Return the [X, Y] coordinate for the center point of the cell that contains the specified text.  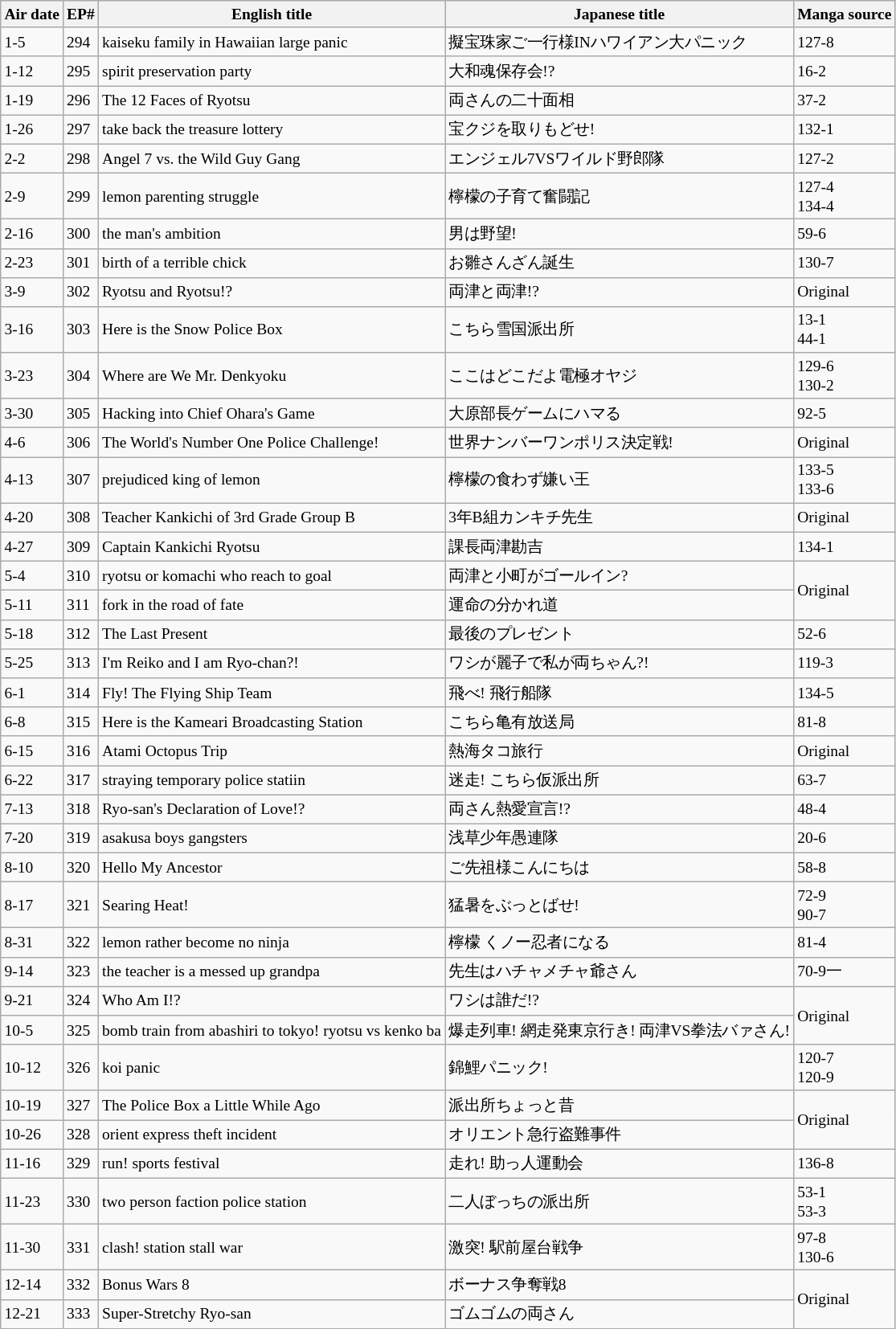
304 [80, 376]
Japanese title [620, 14]
4-27 [32, 546]
Where are We Mr. Denkyoku [272, 376]
迷走! こちら仮派出所 [620, 779]
134-5 [845, 693]
Ryotsu and Ryotsu!? [272, 292]
130-7 [845, 263]
こちら雪国派出所 [620, 329]
9-14 [32, 971]
1-19 [32, 100]
The Last Present [272, 634]
296 [80, 100]
The 12 Faces of Ryotsu [272, 100]
315 [80, 722]
81-4 [845, 943]
300 [80, 234]
58-8 [845, 867]
330 [80, 1200]
lemon rather become no ninja [272, 943]
宝クジを取りもどせ! [620, 129]
Hacking into Chief Ohara's Game [272, 413]
Fly! The Flying Ship Team [272, 693]
エンジェル7VSワイルド野郎隊 [620, 158]
308 [80, 517]
2-9 [32, 196]
5-18 [32, 634]
70-9一 [845, 971]
295 [80, 71]
the man's ambition [272, 234]
大和魂保存会!? [620, 71]
324 [80, 1000]
課長両津勘吉 [620, 546]
299 [80, 196]
Teacher Kankichi of 3rd Grade Group B [272, 517]
2-23 [32, 263]
305 [80, 413]
派出所ちょっと昔 [620, 1105]
3-9 [32, 292]
294 [80, 42]
59-6 [845, 234]
最後のプレゼント [620, 634]
8-17 [32, 905]
Bonus Wars 8 [272, 1285]
clash! station stall war [272, 1247]
13-144-1 [845, 329]
爆走列車! 網走発東京行き! 両津VS拳法バァさん! [620, 1030]
303 [80, 329]
擬宝珠家ご一行様INハワイアン大パニック [620, 42]
297 [80, 129]
檸檬の食わず嫌い王 [620, 480]
16-2 [845, 71]
ゴムゴムの両さん [620, 1314]
Captain Kankichi Ryotsu [272, 546]
EP# [80, 14]
ボーナス争奪戦8 [620, 1285]
301 [80, 263]
English title [272, 14]
310 [80, 576]
329 [80, 1163]
オリエント急行盗難事件 [620, 1135]
328 [80, 1135]
319 [80, 838]
prejudiced king of lemon [272, 480]
The World's Number One Police Challenge! [272, 442]
327 [80, 1105]
the teacher is a messed up grandpa [272, 971]
こちら亀有放送局 [620, 722]
Hello My Ancestor [272, 867]
Atami Octopus Trip [272, 750]
錦鯉パニック! [620, 1067]
323 [80, 971]
81-8 [845, 722]
ryotsu or komachi who reach to goal [272, 576]
take back the treasure lottery [272, 129]
63-7 [845, 779]
Air date [32, 14]
6-1 [32, 693]
熱海タコ旅行 [620, 750]
320 [80, 867]
5-4 [32, 576]
53-153-3 [845, 1200]
314 [80, 693]
7-20 [32, 838]
72-990-7 [845, 905]
127-2 [845, 158]
Super-Stretchy Ryo-san [272, 1314]
10-12 [32, 1067]
133-5133-6 [845, 480]
322 [80, 943]
3-30 [32, 413]
37-2 [845, 100]
127-4134-4 [845, 196]
5-11 [32, 605]
1-5 [32, 42]
8-31 [32, 943]
男は野望! [620, 234]
kaiseku family in Hawaiian large panic [272, 42]
10-26 [32, 1135]
298 [80, 158]
309 [80, 546]
両津と小町がゴールイン? [620, 576]
307 [80, 480]
306 [80, 442]
6-22 [32, 779]
321 [80, 905]
Ryo-san's Declaration of Love!? [272, 809]
5-25 [32, 663]
11-23 [32, 1200]
2-2 [32, 158]
世界ナンバーワンポリス決定戦! [620, 442]
2-16 [32, 234]
大原部長ゲームにハマる [620, 413]
檸檬 くノー忍者になる [620, 943]
10-5 [32, 1030]
両さんの二十面相 [620, 100]
お雛さんざん誕生 [620, 263]
1-12 [32, 71]
12-14 [32, 1285]
spirit preservation party [272, 71]
132-1 [845, 129]
飛べ! 飛行船隊 [620, 693]
302 [80, 292]
koi panic [272, 1067]
7-13 [32, 809]
311 [80, 605]
119-3 [845, 663]
325 [80, 1030]
8-10 [32, 867]
136-8 [845, 1163]
52-6 [845, 634]
331 [80, 1247]
4-13 [32, 480]
両津と両津!? [620, 292]
317 [80, 779]
猛暑をぶっとばせ! [620, 905]
3年B組カンキチ先生 [620, 517]
312 [80, 634]
Manga source [845, 14]
asakusa boys gangsters [272, 838]
Here is the Kameari Broadcasting Station [272, 722]
檸檬の子育て奮闘記 [620, 196]
316 [80, 750]
ワシは誰だ!? [620, 1000]
134-1 [845, 546]
両さん熱愛宣言!? [620, 809]
326 [80, 1067]
120-7120-9 [845, 1067]
3-23 [32, 376]
313 [80, 663]
lemon parenting struggle [272, 196]
走れ! 助っ人運動会 [620, 1163]
先生はハチャメチャ爺さん [620, 971]
11-30 [32, 1247]
ここはどこだよ電極オヤジ [620, 376]
11-16 [32, 1163]
6-8 [32, 722]
Here is the Snow Police Box [272, 329]
二人ぼっちの派出所 [620, 1200]
333 [80, 1314]
Who Am I!? [272, 1000]
4-6 [32, 442]
ワシが麗子で私が両ちゃん?! [620, 663]
1-26 [32, 129]
129-6130-2 [845, 376]
4-20 [32, 517]
3-16 [32, 329]
bomb train from abashiri to tokyo! ryotsu vs kenko ba [272, 1030]
Angel 7 vs. the Wild Guy Gang [272, 158]
orient express theft incident [272, 1135]
fork in the road of fate [272, 605]
浅草少年愚連隊 [620, 838]
10-19 [32, 1105]
6-15 [32, 750]
激突! 駅前屋台戦争 [620, 1247]
ご先祖様こんにちは [620, 867]
97-8130-6 [845, 1247]
20-6 [845, 838]
92-5 [845, 413]
318 [80, 809]
127-8 [845, 42]
12-21 [32, 1314]
birth of a terrible chick [272, 263]
運命の分かれ道 [620, 605]
straying temporary police statiin [272, 779]
9-21 [32, 1000]
48-4 [845, 809]
Searing Heat! [272, 905]
332 [80, 1285]
run! sports festival [272, 1163]
The Police Box a Little While Ago [272, 1105]
two person faction police station [272, 1200]
I'm Reiko and I am Ryo-chan?! [272, 663]
